For the text-containing cell, return its midpoint in (x, y) coordinate format. 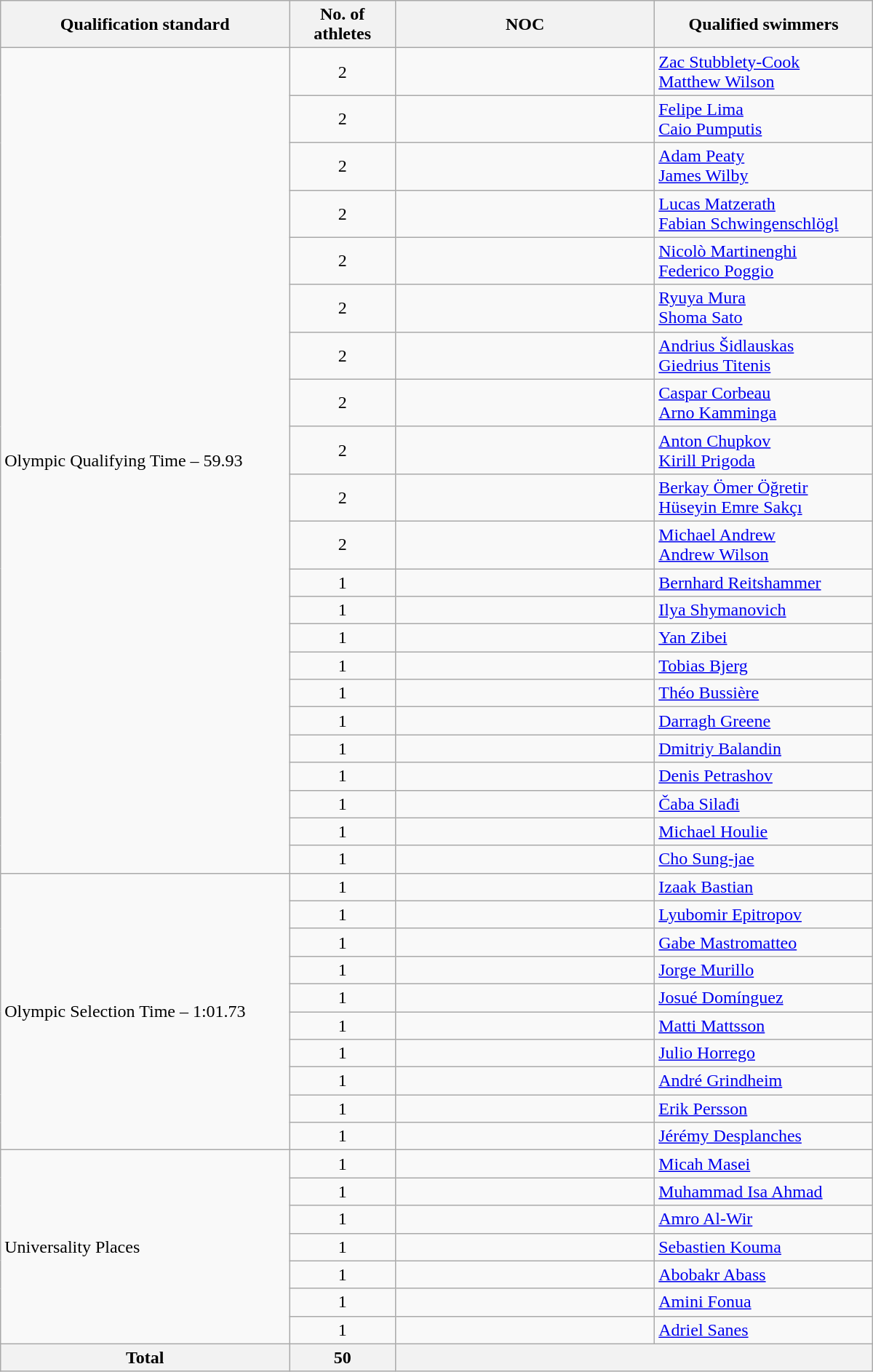
Felipe LimaCaio Pumputis (764, 119)
Gabe Mastromatteo (764, 942)
Muhammad Isa Ahmad (764, 1192)
No. of athletes (343, 25)
Jorge Murillo (764, 970)
Sebastien Kouma (764, 1247)
Caspar CorbeauArno Kamminga (764, 403)
Adriel Sanes (764, 1330)
Erik Persson (764, 1109)
Lucas MatzerathFabian Schwingenschlögl (764, 214)
Denis Petrashov (764, 776)
Berkay Ömer ÖğretirHüseyin Emre Sakçı (764, 498)
Izaak Bastian (764, 887)
Qualification standard (145, 25)
Adam PeatyJames Wilby (764, 166)
Total (145, 1357)
Théo Bussière (764, 693)
Abobakr Abass (764, 1275)
Andrius ŠidlauskasGiedrius Titenis (764, 355)
Anton ChupkovKirill Prigoda (764, 450)
NOC (525, 25)
Amini Fonua (764, 1302)
Universality Places (145, 1247)
Olympic Selection Time – 1:01.73 (145, 1011)
Michael AndrewAndrew Wilson (764, 544)
Matti Mattsson (764, 1025)
Micah Masei (764, 1164)
Tobias Bjerg (764, 666)
Čaba Silađi (764, 804)
Jérémy Desplanches (764, 1136)
Qualified swimmers (764, 25)
Josué Domínguez (764, 997)
Lyubomir Epitropov (764, 914)
André Grindheim (764, 1081)
Darragh Greene (764, 721)
Michael Houlie (764, 831)
Zac Stubblety-CookMatthew Wilson (764, 71)
Amro Al-Wir (764, 1219)
Olympic Qualifying Time – 59.93 (145, 460)
Julio Horrego (764, 1053)
Dmitriy Balandin (764, 749)
Ilya Shymanovich (764, 610)
Yan Zibei (764, 638)
Nicolò MartinenghiFederico Poggio (764, 260)
Bernhard Reitshammer (764, 583)
50 (343, 1357)
Ryuya MuraShoma Sato (764, 308)
Cho Sung-jae (764, 859)
